Pinpoint the cell where the given text exists, returning its [x, y] midpoint coordinate. 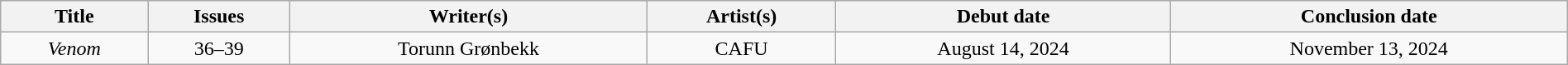
Artist(s) [741, 17]
Title [74, 17]
Conclusion date [1369, 17]
36–39 [219, 48]
Torunn Grønbekk [469, 48]
Writer(s) [469, 17]
Venom [74, 48]
November 13, 2024 [1369, 48]
August 14, 2024 [1003, 48]
CAFU [741, 48]
Issues [219, 17]
Debut date [1003, 17]
